Detect which cell encompasses the target text, then output its (X, Y) center coordinate. 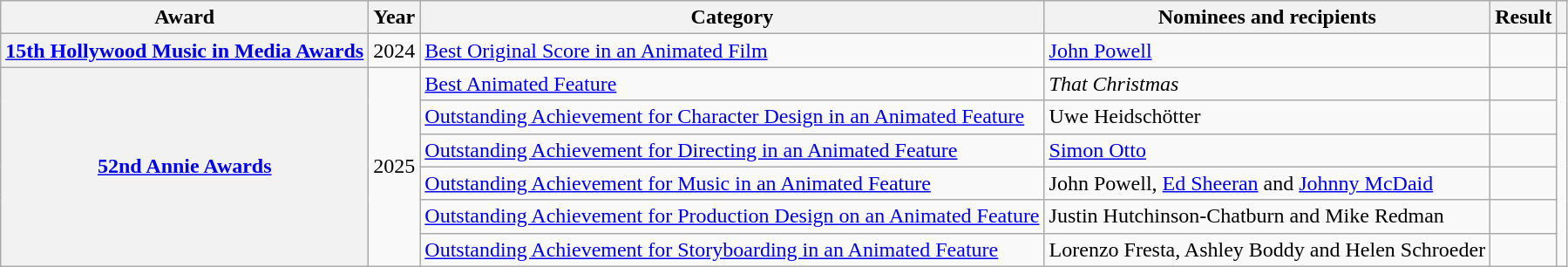
52nd Annie Awards (185, 167)
2025 (394, 167)
15th Hollywood Music in Media Awards (185, 51)
John Powell (1267, 51)
Outstanding Achievement for Storyboarding in an Animated Feature (732, 250)
Outstanding Achievement for Directing in an Animated Feature (732, 150)
Award (185, 17)
Category (732, 17)
Justin Hutchinson-Chatburn and Mike Redman (1267, 216)
Outstanding Achievement for Music in an Animated Feature (732, 183)
Outstanding Achievement for Production Design on an Animated Feature (732, 216)
Best Original Score in an Animated Film (732, 51)
Nominees and recipients (1267, 17)
Year (394, 17)
That Christmas (1267, 84)
2024 (394, 51)
Best Animated Feature (732, 84)
Uwe Heidschötter (1267, 117)
Outstanding Achievement for Character Design in an Animated Feature (732, 117)
John Powell, Ed Sheeran and Johnny McDaid (1267, 183)
Simon Otto (1267, 150)
Lorenzo Fresta, Ashley Boddy and Helen Schroeder (1267, 250)
Result (1524, 17)
